Detect which cell encompasses the target text, then output its [x, y] center coordinate. 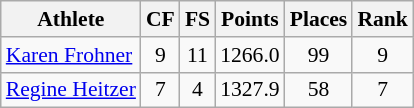
58 [319, 90]
99 [319, 55]
Rank [382, 19]
4 [198, 90]
Regine Heitzer [71, 90]
Places [319, 19]
Points [250, 19]
1327.9 [250, 90]
Karen Frohner [71, 55]
CF [160, 19]
Athlete [71, 19]
1266.0 [250, 55]
FS [198, 19]
11 [198, 55]
